Return [X, Y] of the center of cell containing provided text 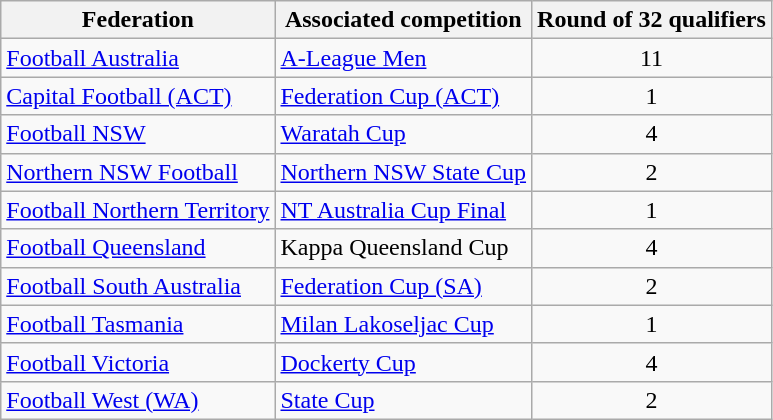
Milan Lakoseljac Cup [404, 324]
NT Australia Cup Final [404, 210]
Football Queensland [138, 248]
Round of 32 qualifiers [652, 20]
Kappa Queensland Cup [404, 248]
State Cup [404, 400]
Dockerty Cup [404, 362]
Federation Cup (SA) [404, 286]
Waratah Cup [404, 134]
Federation [138, 20]
Northern NSW Football [138, 172]
Football Northern Territory [138, 210]
Federation Cup (ACT) [404, 96]
Football Tasmania [138, 324]
Capital Football (ACT) [138, 96]
Associated competition [404, 20]
Football West (WA) [138, 400]
Northern NSW State Cup [404, 172]
Football Victoria [138, 362]
11 [652, 58]
Football South Australia [138, 286]
Football NSW [138, 134]
A-League Men [404, 58]
Football Australia [138, 58]
